Return (x, y) of the center of cell containing provided text 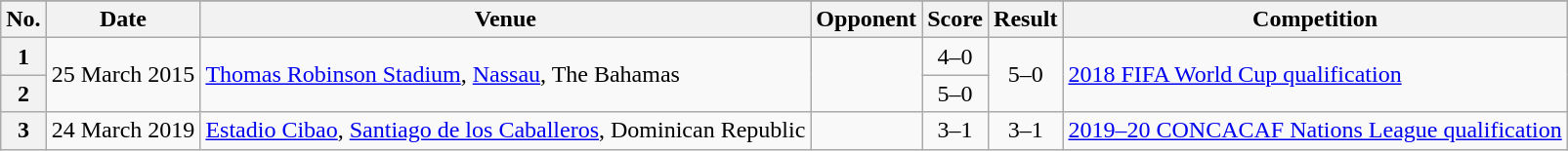
24 March 2019 (123, 131)
2 (23, 94)
Estadio Cibao, Santiago de los Caballeros, Dominican Republic (506, 131)
Venue (506, 19)
2019–20 CONCACAF Nations League qualification (1315, 131)
Competition (1315, 19)
Opponent (867, 19)
2018 FIFA World Cup qualification (1315, 75)
4–0 (955, 57)
No. (23, 19)
Date (123, 19)
Score (955, 19)
1 (23, 57)
25 March 2015 (123, 75)
3 (23, 131)
Result (1026, 19)
Thomas Robinson Stadium, Nassau, The Bahamas (506, 75)
